Provide the (x, y) coordinate of the cell's center where the given text is located.  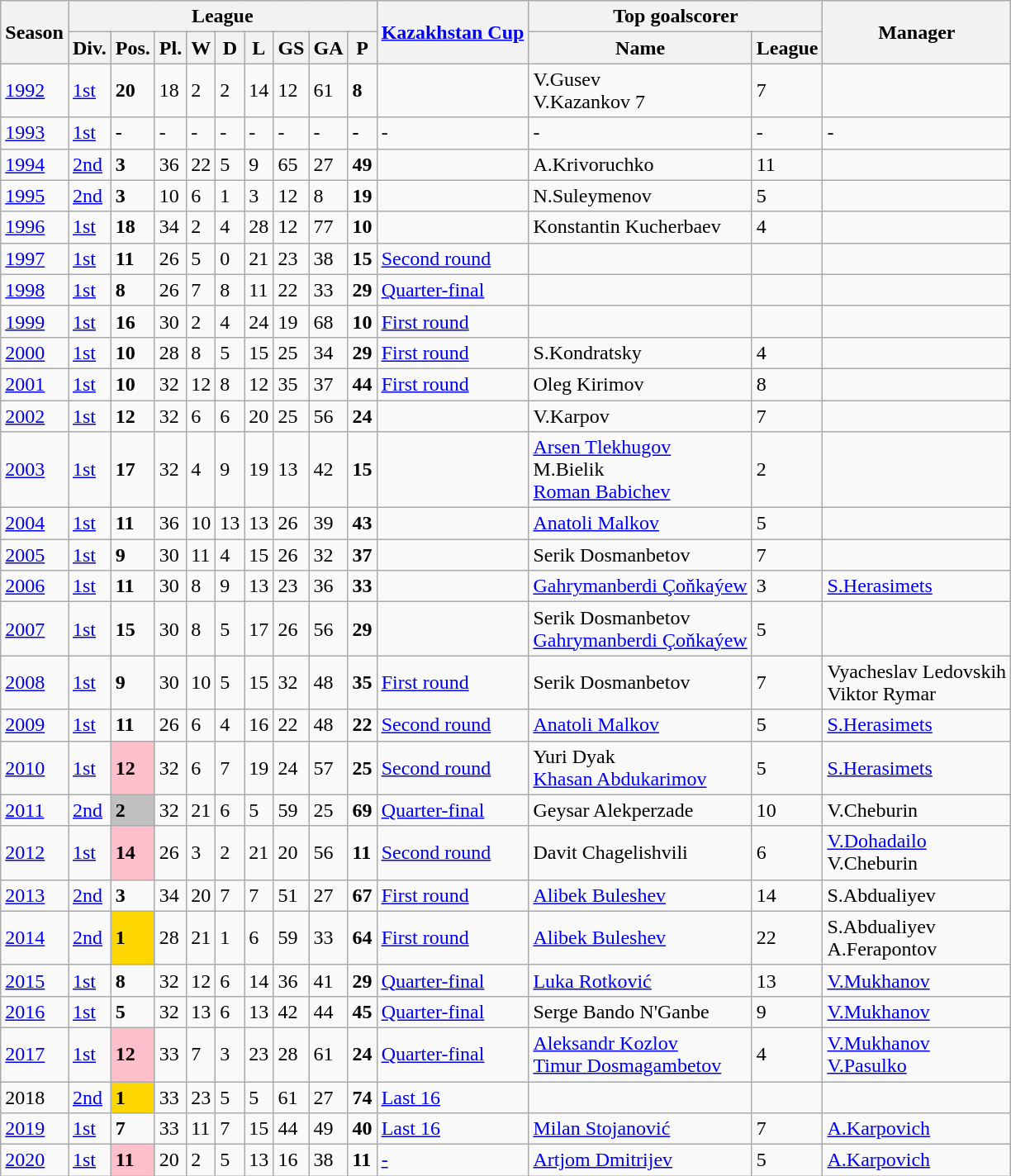
N.Suleymenov (640, 196)
V.Mukhanov V.Pasulko (917, 1054)
V.Gusev V.Kazankov 7 (640, 91)
0 (230, 258)
2006 (35, 586)
Aleksandr Kozlov Timur Dosmagambetov (640, 1054)
1998 (35, 290)
V.Karpov (640, 415)
1992 (35, 91)
L (259, 48)
GS (291, 48)
77 (329, 227)
67 (362, 895)
1994 (35, 164)
Top goalscorer (676, 17)
2018 (35, 1098)
A.Krivoruchko (640, 164)
Serge Bando N'Ganbe (640, 1012)
68 (329, 321)
2012 (35, 852)
Konstantin Kucherbaev (640, 227)
Oleg Kirimov (640, 384)
1999 (35, 321)
2009 (35, 725)
S.Abdualiyev A.Ferapontov (917, 938)
2011 (35, 810)
Name (640, 48)
P (362, 48)
69 (362, 810)
2005 (35, 555)
51 (291, 895)
2001 (35, 384)
Gahrymanberdi Çoňkaýew (640, 586)
Div. (89, 48)
2003 (35, 470)
Kazakhstan Cup (453, 32)
39 (329, 524)
2016 (35, 1012)
2015 (35, 980)
1997 (35, 258)
Manager (917, 32)
Pos. (132, 48)
S.Abdualiyev (917, 895)
45 (362, 1012)
Vyacheslav Ledovskih Viktor Rymar (917, 682)
Arsen Tlekhugov M.Bielik Roman Babichev (640, 470)
2019 (35, 1129)
Season (35, 32)
64 (362, 938)
2002 (35, 415)
Serik Dosmanbetov Gahrymanberdi Çoňkaýew (640, 629)
2008 (35, 682)
S.Kondratsky (640, 353)
65 (291, 164)
2014 (35, 938)
Geysar Alekperzade (640, 810)
2017 (35, 1054)
Pl. (170, 48)
1995 (35, 196)
43 (362, 524)
V.Dohadailo V.Cheburin (917, 852)
Yuri Dyak Khasan Abdukarimov (640, 768)
57 (329, 768)
2010 (35, 768)
74 (362, 1098)
Artjom Dmitrijev (640, 1160)
2013 (35, 895)
2020 (35, 1160)
Milan Stojanović (640, 1129)
Luka Rotković (640, 980)
2007 (35, 629)
41 (329, 980)
1993 (35, 133)
W (202, 48)
D (230, 48)
V.Cheburin (917, 810)
GA (329, 48)
2004 (35, 524)
2000 (35, 353)
1996 (35, 227)
Davit Chagelishvili (640, 852)
40 (362, 1129)
